Scan for the cell matching the given text and deliver its [x, y] coordinate at center. 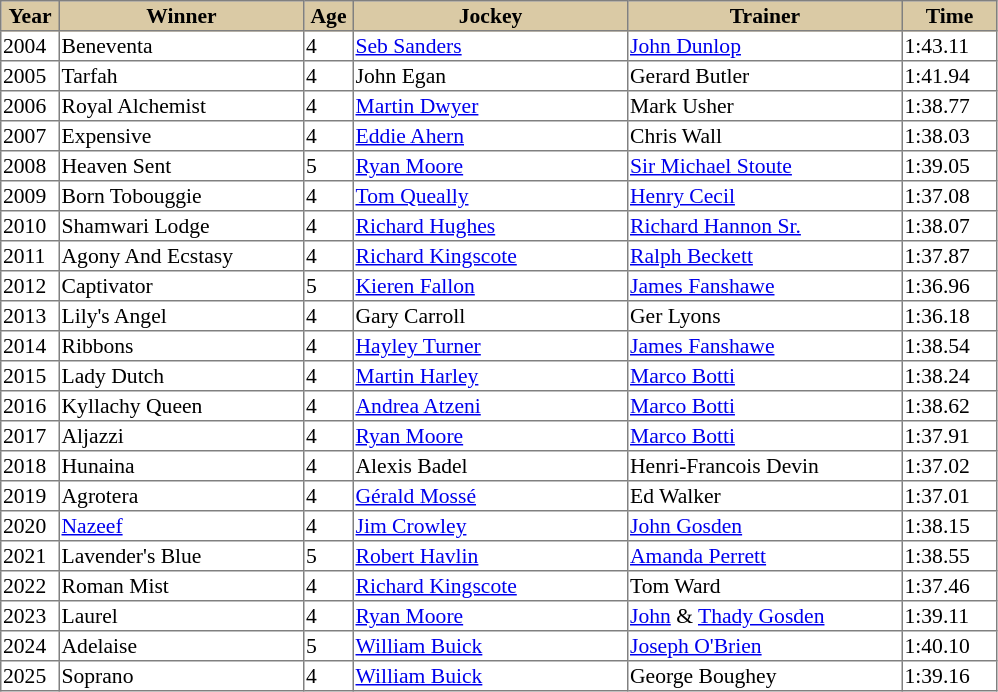
Winner [181, 16]
2017 [30, 436]
2009 [30, 196]
Ger Lyons [765, 316]
Henri-Francois Devin [765, 466]
Gary Carroll [490, 316]
Gerard Butler [765, 76]
1:38.54 [949, 346]
1:37.91 [949, 436]
Tarfah [181, 76]
Ed Walker [765, 496]
Lavender's Blue [181, 556]
1:39.05 [949, 166]
1:41.94 [949, 76]
Martin Harley [490, 376]
Roman Mist [181, 586]
1:37.87 [949, 256]
Alexis Badel [490, 466]
Eddie Ahern [490, 136]
1:38.15 [949, 526]
John & Thady Gosden [765, 616]
Hunaina [181, 466]
Richard Hannon Sr. [765, 226]
John Gosden [765, 526]
Beneventa [181, 46]
Adelaise [181, 646]
Jockey [490, 16]
John Dunlop [765, 46]
1:37.08 [949, 196]
Kieren Fallon [490, 286]
Hayley Turner [490, 346]
Robert Havlin [490, 556]
2022 [30, 586]
Sir Michael Stoute [765, 166]
2018 [30, 466]
Lady Dutch [181, 376]
2015 [30, 376]
Captivator [181, 286]
Henry Cecil [765, 196]
Kyllachy Queen [181, 406]
2012 [30, 286]
2016 [30, 406]
Agrotera [181, 496]
2021 [30, 556]
2005 [30, 76]
Lily's Angel [181, 316]
1:36.18 [949, 316]
2024 [30, 646]
Andrea Atzeni [490, 406]
Richard Hughes [490, 226]
1:38.24 [949, 376]
2014 [30, 346]
1:38.77 [949, 106]
Chris Wall [765, 136]
Ribbons [181, 346]
Aljazzi [181, 436]
Martin Dwyer [490, 106]
Heaven Sent [181, 166]
1:37.46 [949, 586]
1:39.11 [949, 616]
Year [30, 16]
1:40.10 [949, 646]
2019 [30, 496]
Mark Usher [765, 106]
2006 [30, 106]
2020 [30, 526]
Tom Queally [490, 196]
John Egan [490, 76]
Expensive [181, 136]
Joseph O'Brien [765, 646]
2004 [30, 46]
1:36.96 [949, 286]
1:38.62 [949, 406]
2008 [30, 166]
Gérald Mossé [490, 496]
Royal Alchemist [181, 106]
1:38.55 [949, 556]
Laurel [181, 616]
Amanda Perrett [765, 556]
1:39.16 [949, 676]
Soprano [181, 676]
Seb Sanders [490, 46]
Ralph Beckett [765, 256]
2010 [30, 226]
Age [329, 16]
2011 [30, 256]
Born Tobouggie [181, 196]
1:37.02 [949, 466]
Agony And Ecstasy [181, 256]
2007 [30, 136]
Trainer [765, 16]
1:38.03 [949, 136]
Tom Ward [765, 586]
Time [949, 16]
1:38.07 [949, 226]
Shamwari Lodge [181, 226]
1:37.01 [949, 496]
2025 [30, 676]
2023 [30, 616]
2013 [30, 316]
Nazeef [181, 526]
1:43.11 [949, 46]
George Boughey [765, 676]
Jim Crowley [490, 526]
